Determine the [x, y] coordinate at the center of the cell enclosing the given text.  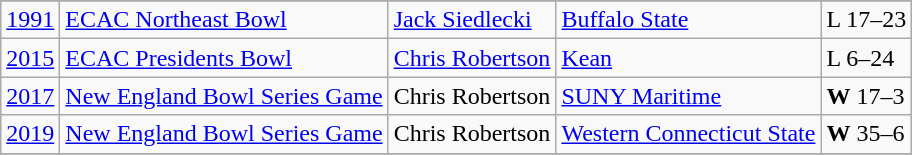
SUNY Maritime [688, 96]
W 17–3 [866, 96]
L 6–24 [866, 58]
Jack Siedlecki [472, 20]
L 17–23 [866, 20]
Buffalo State [688, 20]
1991 [30, 20]
W 35–6 [866, 134]
2015 [30, 58]
ECAC Presidents Bowl [224, 58]
2019 [30, 134]
Western Connecticut State [688, 134]
Kean [688, 58]
2017 [30, 96]
ECAC Northeast Bowl [224, 20]
